Extract the (x, y) coordinate from the center of the cell holding the provided text.  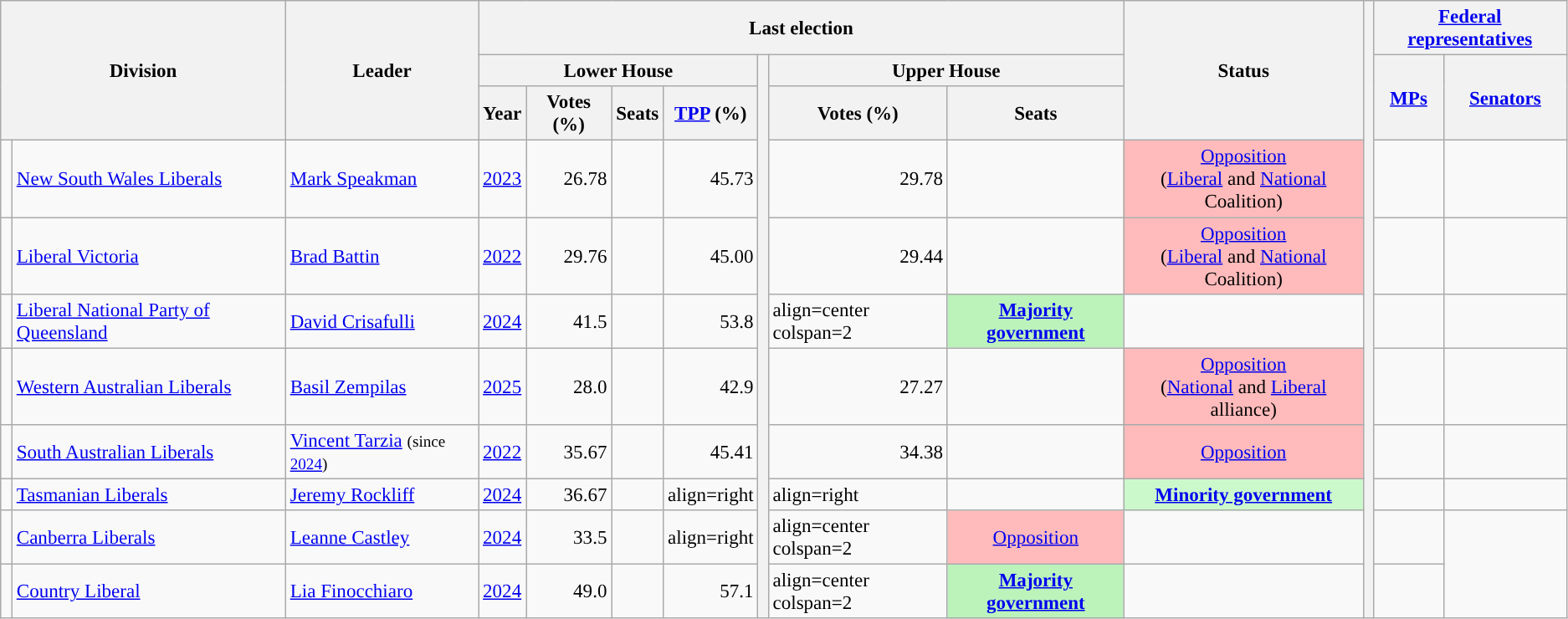
Status (1243, 70)
33.5 (568, 537)
41.5 (568, 321)
26.78 (568, 179)
Last election (802, 28)
MPs (1408, 98)
Basil Zempilas (382, 386)
45.00 (711, 256)
53.8 (711, 321)
29.76 (568, 256)
Federal representatives (1469, 28)
Mark Speakman (382, 179)
New South Wales Liberals (149, 179)
Year (502, 114)
South Australian Liberals (149, 452)
29.78 (858, 179)
57.1 (711, 592)
Brad Battin (382, 256)
Leader (382, 70)
35.67 (568, 452)
Minority government (1243, 495)
28.0 (568, 386)
29.44 (858, 256)
Senators (1506, 98)
Division (144, 70)
Lower House (618, 71)
2025 (502, 386)
Tasmanian Liberals (149, 495)
Vincent Tarzia (since 2024) (382, 452)
Liberal Victoria (149, 256)
42.9 (711, 386)
2023 (502, 179)
36.67 (568, 495)
David Crisafulli (382, 321)
Western Australian Liberals (149, 386)
Country Liberal (149, 592)
Upper House (945, 71)
45.73 (711, 179)
45.41 (711, 452)
Leanne Castley (382, 537)
TPP (%) (711, 114)
Opposition(National and Liberal alliance) (1243, 386)
Jeremy Rockliff (382, 495)
34.38 (858, 452)
27.27 (858, 386)
49.0 (568, 592)
Lia Finocchiaro (382, 592)
Canberra Liberals (149, 537)
Liberal National Party of Queensland (149, 321)
